Capture the cell that displays the provided text and extract its (x, y) central coordinate. 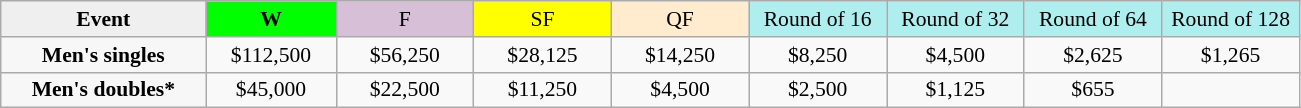
$45,000 (271, 90)
SF (543, 19)
$655 (1093, 90)
QF (680, 19)
$8,250 (818, 55)
$11,250 (543, 90)
Round of 16 (818, 19)
$2,500 (818, 90)
F (405, 19)
Round of 64 (1093, 19)
Round of 32 (955, 19)
Men's doubles* (104, 90)
$22,500 (405, 90)
$56,250 (405, 55)
W (271, 19)
Round of 128 (1231, 19)
$14,250 (680, 55)
$1,265 (1231, 55)
$112,500 (271, 55)
$28,125 (543, 55)
$2,625 (1093, 55)
$1,125 (955, 90)
Event (104, 19)
Men's singles (104, 55)
